Locate the cell with the specified text and output its (X, Y) center coordinate. 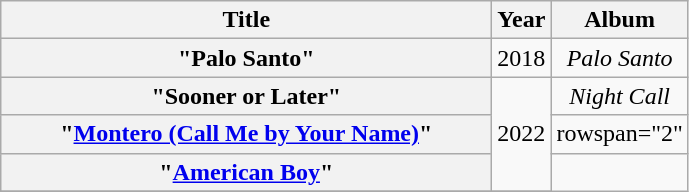
2018 (522, 58)
2022 (522, 134)
"Montero (Call Me by Your Name)" (246, 134)
"American Boy" (246, 172)
"Palo Santo" (246, 58)
"Sooner or Later" (246, 96)
Title (246, 20)
Palo Santo (620, 58)
rowspan="2" (620, 134)
Night Call (620, 96)
Album (620, 20)
Year (522, 20)
